Capture the cell that displays the provided text and extract its [X, Y] central coordinate. 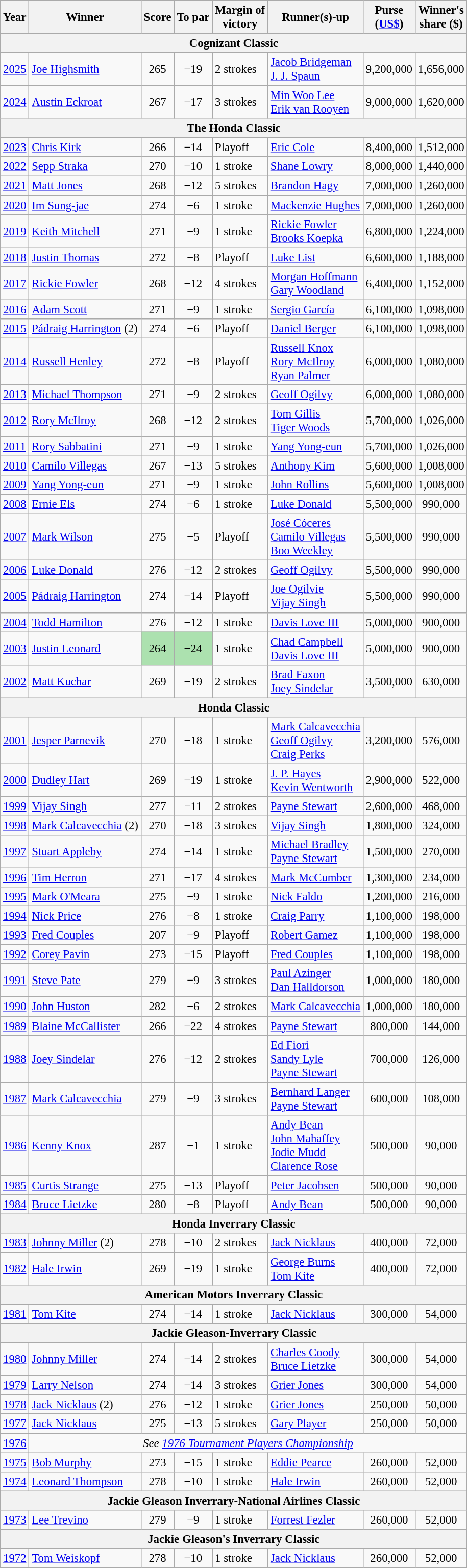
Adam Scott [85, 309]
287 [157, 1145]
Brad Faxon Joey Sindelar [315, 681]
Shane Lowry [315, 167]
Daniel Berger [315, 329]
280 [157, 1205]
2007 [15, 537]
2,600,000 [389, 806]
1,300,000 [389, 878]
Joe Highsmith [85, 69]
George Burns Tom Kite [315, 1269]
Peter Jacobsen [315, 1185]
Justin Thomas [85, 257]
Jackie Gleason-Inverrary Classic [234, 1333]
Purse(US$) [389, 17]
2013 [15, 395]
Joe Ogilvie Vijay Singh [315, 596]
Rory Sabbatini [85, 447]
Leonard Thompson [85, 1481]
2,900,000 [389, 780]
144,000 [441, 1026]
Paul Azinger Dan Halldorson [315, 980]
1974 [15, 1481]
2000 [15, 780]
Michael Bradley Payne Stewart [315, 851]
Nick Faldo [315, 897]
1972 [15, 1558]
John Huston [85, 1007]
800,000 [389, 1026]
Mark McCumber [315, 878]
1996 [15, 878]
Eddie Pearce [315, 1462]
1997 [15, 851]
−22 [193, 1026]
2010 [15, 466]
1,152,000 [441, 283]
Tom Weiskopf [85, 1558]
Winner [85, 17]
324,000 [441, 825]
1985 [15, 1185]
José Cóceres Camilo Villegas Boo Weekley [315, 537]
1,500,000 [389, 851]
Chad Campbell Davis Love III [315, 648]
Michael Thompson [85, 395]
Stuart Appleby [85, 851]
Russell Henley [85, 361]
600,000 [389, 1098]
2024 [15, 102]
Johnny Miller (2) [85, 1243]
Jackie Gleason's Inverrary Classic [234, 1539]
Rickie Fowler Brooks Koepka [315, 231]
1,188,000 [441, 257]
Sepp Straka [85, 167]
Matt Jones [85, 186]
1983 [15, 1243]
Todd Hamilton [85, 622]
1977 [15, 1424]
270,000 [441, 851]
9,000,000 [389, 102]
Corey Pavin [85, 954]
1982 [15, 1269]
576,000 [441, 741]
Robert Gamez [315, 935]
Jackie Gleason Inverrary-National Airlines Classic [234, 1501]
Rory McIlroy [85, 421]
1,440,000 [441, 167]
2015 [15, 329]
1980 [15, 1360]
1,620,000 [441, 102]
2018 [15, 257]
Lee Trevino [85, 1520]
Rickie Fowler [85, 283]
Score [157, 17]
1990 [15, 1007]
Jacob Bridgeman J. J. Spaun [315, 69]
Kenny Knox [85, 1145]
Steve Pate [85, 980]
Charles Coody Bruce Lietzke [315, 1360]
Brandon Hagy [315, 186]
2016 [15, 309]
−1 [193, 1145]
Forrest Fezler [315, 1520]
Nick Price [85, 916]
2002 [15, 681]
264 [157, 648]
Justin Leonard [85, 648]
Bernhard Langer Payne Stewart [315, 1098]
2014 [15, 361]
1973 [15, 1520]
Keith Mitchell [85, 231]
1987 [15, 1098]
Mark Calcavecchia (2) [85, 825]
2001 [15, 741]
8,400,000 [389, 148]
1988 [15, 1059]
Joey Sindelar [85, 1059]
Tim Herron [85, 878]
1,200,000 [389, 897]
Ed Fiori Sandy Lyle Payne Stewart [315, 1059]
Andy Bean [315, 1205]
Bob Murphy [85, 1462]
1995 [15, 897]
Bruce Lietzke [85, 1205]
−5 [193, 537]
2012 [15, 421]
Davis Love III [315, 622]
Pádraig Harrington [85, 596]
522,000 [441, 780]
Tom Kite [85, 1314]
Mark Wilson [85, 537]
1978 [15, 1405]
126,000 [441, 1059]
Mackenzie Hughes [315, 205]
1,800,000 [389, 825]
2003 [15, 648]
216,000 [441, 897]
Runner(s)-up [315, 17]
Morgan Hoffmann Gary Woodland [315, 283]
Chris Kirk [85, 148]
1984 [15, 1205]
3,500,000 [389, 681]
Matt Kuchar [85, 681]
2004 [15, 622]
Eric Cole [315, 148]
Min Woo Lee Erik van Rooyen [315, 102]
1976 [15, 1443]
2020 [15, 205]
Ernie Els [85, 504]
9,200,000 [389, 69]
See 1976 Tournament Players Championship [248, 1443]
Sergio García [315, 309]
Jesper Parnevik [85, 741]
Winner'sshare ($) [441, 17]
2006 [15, 570]
2009 [15, 485]
207 [157, 935]
277 [157, 806]
Margin ofvictory [240, 17]
Dudley Hart [85, 780]
Mark O'Meara [85, 897]
Russell Knox Rory McIlroy Ryan Palmer [315, 361]
Cognizant Classic [234, 43]
1989 [15, 1026]
Year [15, 17]
Im Sung-jae [85, 205]
Honda Classic [234, 707]
468,000 [441, 806]
Blaine McCallister [85, 1026]
2017 [15, 283]
Luke List [315, 257]
2011 [15, 447]
8,000,000 [389, 167]
1986 [15, 1145]
Tom Gillis Tiger Woods [315, 421]
The Honda Classic [234, 128]
1,512,000 [441, 148]
Camilo Villegas [85, 466]
6,400,000 [389, 283]
Mark Calcavecchia Geoff Ogilvy Craig Perks [315, 741]
Curtis Strange [85, 1185]
1999 [15, 806]
1998 [15, 825]
Jack Nicklaus (2) [85, 1405]
1992 [15, 954]
To par [193, 17]
Craig Parry [315, 916]
2005 [15, 596]
Gary Player [315, 1424]
6,600,000 [389, 257]
American Motors Inverrary Classic [234, 1295]
Larry Nelson [85, 1385]
−24 [193, 648]
1981 [15, 1314]
1994 [15, 916]
3,200,000 [389, 741]
2022 [15, 167]
234,000 [441, 878]
Austin Eckroat [85, 102]
John Rollins [315, 485]
1979 [15, 1385]
1,224,000 [441, 231]
1975 [15, 1462]
2008 [15, 504]
2019 [15, 231]
630,000 [441, 681]
Pádraig Harrington (2) [85, 329]
1991 [15, 980]
1,656,000 [441, 69]
282 [157, 1007]
265 [157, 69]
700,000 [389, 1059]
J. P. Hayes Kevin Wentworth [315, 780]
Honda Inverrary Classic [234, 1223]
6,800,000 [389, 231]
1993 [15, 935]
Johnny Miller [85, 1360]
2023 [15, 148]
2025 [15, 69]
Anthony Kim [315, 466]
−11 [193, 806]
108,000 [441, 1098]
2021 [15, 186]
Andy Bean John Mahaffey Jodie Mudd Clarence Rose [315, 1145]
